Find where the given text appears and provide that cell's center as [X, Y] coordinate. 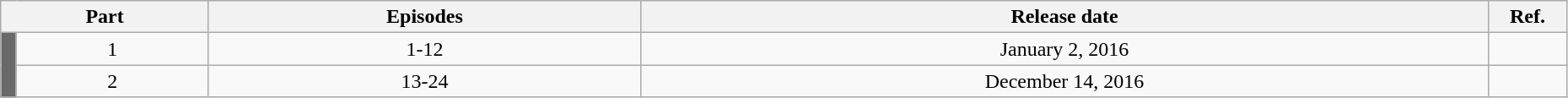
13-24 [424, 81]
Ref. [1528, 17]
Part [105, 17]
Release date [1064, 17]
2 [112, 81]
January 2, 2016 [1064, 49]
Episodes [424, 17]
1-12 [424, 49]
1 [112, 49]
December 14, 2016 [1064, 81]
